Provide the [x, y] coordinate of the cell's center where the given text is located.  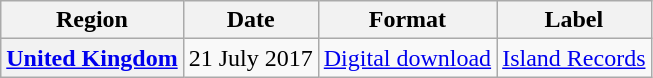
Label [574, 20]
Date [250, 20]
Island Records [574, 58]
United Kingdom [92, 58]
Digital download [407, 58]
21 July 2017 [250, 58]
Format [407, 20]
Region [92, 20]
